Capture the cell that displays the provided text and extract its (X, Y) central coordinate. 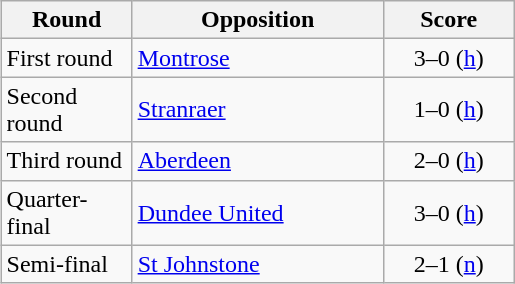
St Johnstone (258, 264)
Second round (66, 110)
First round (66, 58)
Montrose (258, 58)
Aberdeen (258, 161)
Stranraer (258, 110)
1–0 (h) (448, 110)
Semi-final (66, 264)
Score (448, 20)
2–0 (h) (448, 161)
Dundee United (258, 212)
Quarter-final (66, 212)
Third round (66, 161)
2–1 (n) (448, 264)
Round (66, 20)
Opposition (258, 20)
